Pinpoint the cell where the given text exists, returning its [X, Y] midpoint coordinate. 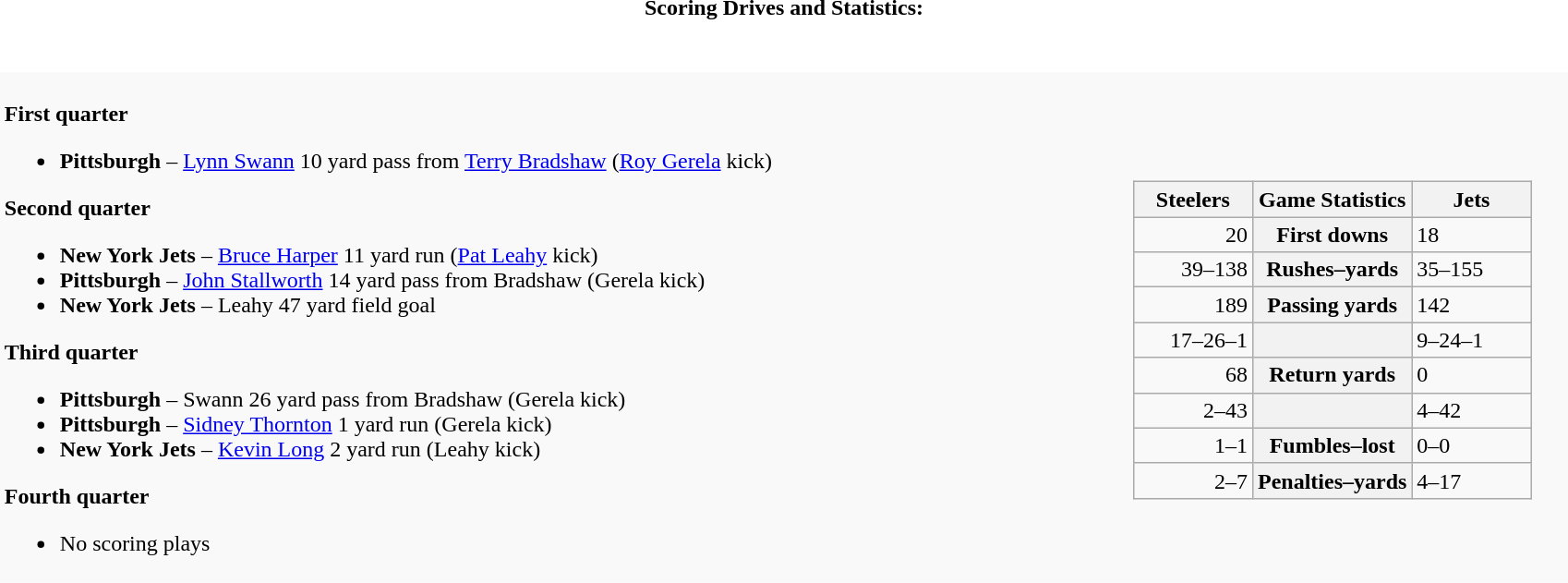
2–43 [1193, 410]
1–1 [1193, 445]
Rushes–yards [1332, 270]
Game Statistics [1332, 200]
0–0 [1472, 445]
Jets [1472, 200]
Fumbles–lost [1332, 445]
First downs [1332, 235]
9–24–1 [1472, 340]
35–155 [1472, 270]
Return yards [1332, 375]
Steelers [1193, 200]
4–42 [1472, 410]
0 [1472, 375]
17–26–1 [1193, 340]
39–138 [1193, 270]
Passing yards [1332, 305]
142 [1472, 305]
Penalties–yards [1332, 480]
20 [1193, 235]
2–7 [1193, 480]
4–17 [1472, 480]
68 [1193, 375]
18 [1472, 235]
189 [1193, 305]
